Scan for the cell matching the given text and deliver its (x, y) coordinate at center. 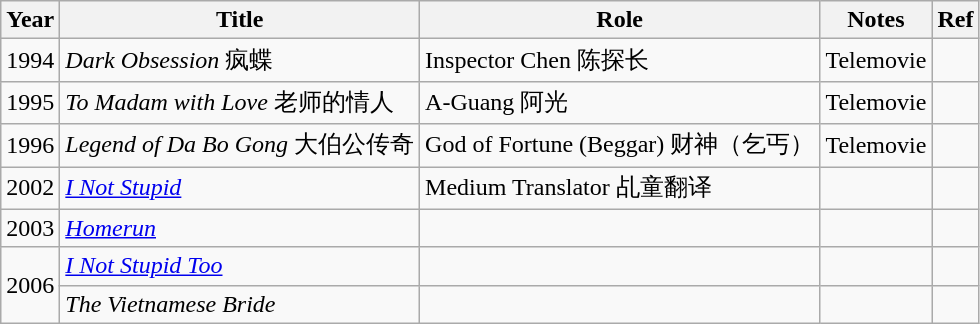
A-Guang 阿光 (620, 102)
Medium Translator 乩童翻译 (620, 188)
I Not Stupid (240, 188)
Ref (956, 20)
To Madam with Love 老师的情人 (240, 102)
I Not Stupid Too (240, 266)
1996 (30, 146)
Dark Obsession 疯蝶 (240, 60)
Legend of Da Bo Gong 大伯公传奇 (240, 146)
2006 (30, 285)
1995 (30, 102)
Notes (876, 20)
The Vietnamese Bride (240, 304)
Year (30, 20)
1994 (30, 60)
Role (620, 20)
Homerun (240, 228)
Inspector Chen 陈探长 (620, 60)
God of Fortune (Beggar) 财神（乞丐） (620, 146)
Title (240, 20)
2002 (30, 188)
2003 (30, 228)
